Output the (X, Y) coordinate of the center of the cell containing the given text.  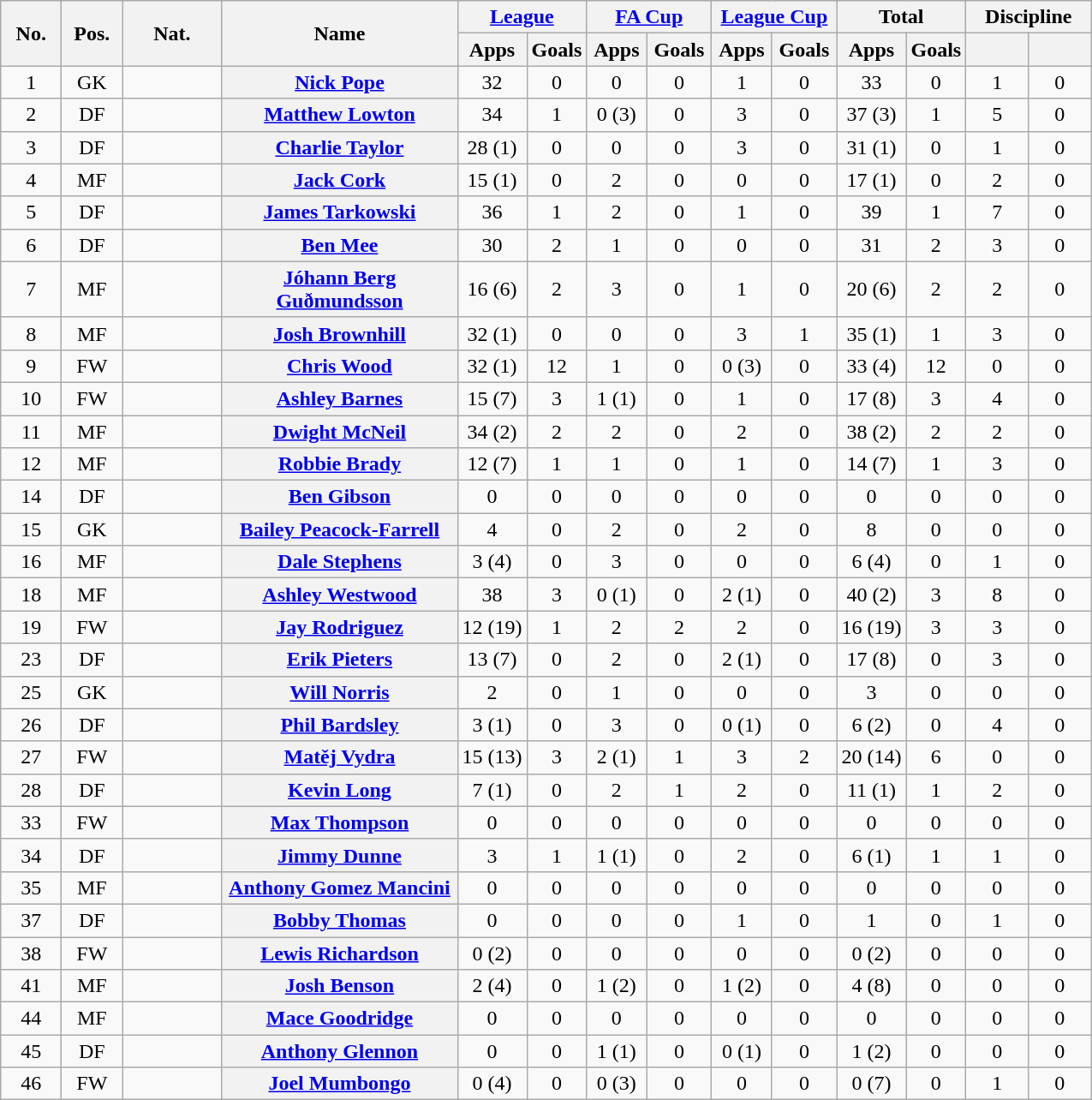
3 (1) (492, 725)
39 (872, 212)
41 (31, 986)
Bailey Peacock-Farrell (339, 529)
Ashley Westwood (339, 595)
Jóhann Berg Guðmundsson (339, 290)
Robbie Brady (339, 464)
6 (1) (872, 855)
Joel Mumbongo (339, 1084)
15 (31, 529)
19 (31, 627)
0 (7) (872, 1084)
2 (4) (492, 986)
37 (3) (872, 115)
No. (31, 33)
Charlie Taylor (339, 147)
45 (31, 1051)
Nat. (172, 33)
Ashley Barnes (339, 398)
14 (7) (872, 464)
Discipline (1029, 17)
Jay Rodriguez (339, 627)
10 (31, 398)
Nick Pope (339, 82)
Dwight McNeil (339, 431)
16 (31, 562)
Anthony Glennon (339, 1051)
33 (4) (872, 366)
Kevin Long (339, 790)
46 (31, 1084)
27 (31, 757)
28 (31, 790)
37 (31, 920)
League (522, 17)
20 (14) (872, 757)
Ben Mee (339, 245)
Ben Gibson (339, 497)
15 (13) (492, 757)
12 (7) (492, 464)
6 (2) (872, 725)
32 (492, 82)
35 (1) (872, 333)
28 (1) (492, 147)
31 (872, 245)
11 (31, 431)
15 (7) (492, 398)
Anthony Gomez Mancini (339, 888)
25 (31, 692)
Lewis Richardson (339, 954)
12 (19) (492, 627)
Total (901, 17)
FA Cup (649, 17)
9 (31, 366)
Max Thompson (339, 822)
Matthew Lowton (339, 115)
Matěj Vydra (339, 757)
34 (2) (492, 431)
13 (7) (492, 660)
38 (2) (872, 431)
15 (1) (492, 180)
20 (6) (872, 290)
30 (492, 245)
Name (339, 33)
16 (19) (872, 627)
23 (31, 660)
Josh Benson (339, 986)
7 (1) (492, 790)
Dale Stephens (339, 562)
Phil Bardsley (339, 725)
Will Norris (339, 692)
Josh Brownhill (339, 333)
6 (4) (872, 562)
26 (31, 725)
40 (2) (872, 595)
Chris Wood (339, 366)
Jimmy Dunne (339, 855)
18 (31, 595)
Jack Cork (339, 180)
Erik Pieters (339, 660)
14 (31, 497)
Mace Goodridge (339, 1019)
36 (492, 212)
League Cup (774, 17)
44 (31, 1019)
Pos. (92, 33)
31 (1) (872, 147)
4 (8) (872, 986)
Bobby Thomas (339, 920)
James Tarkowski (339, 212)
35 (31, 888)
17 (1) (872, 180)
0 (4) (492, 1084)
16 (6) (492, 290)
11 (1) (872, 790)
3 (4) (492, 562)
